Locate the cell with the specified text and output its (x, y) center coordinate. 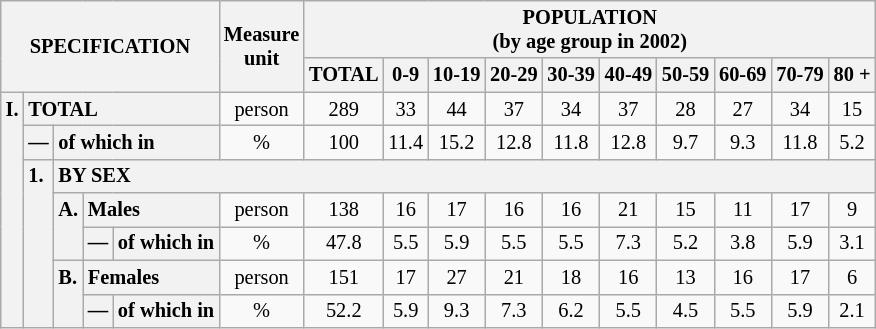
28 (686, 109)
Males (151, 210)
151 (344, 277)
52.2 (344, 311)
60-69 (742, 75)
47.8 (344, 243)
9 (852, 210)
Females (151, 277)
138 (344, 210)
SPECIFICATION (110, 46)
11.4 (406, 142)
9.7 (686, 142)
I. (12, 210)
3.1 (852, 243)
44 (456, 109)
30-39 (570, 75)
1. (38, 243)
289 (344, 109)
80 + (852, 75)
15.2 (456, 142)
40-49 (628, 75)
6 (852, 277)
BY SEX (465, 176)
13 (686, 277)
0-9 (406, 75)
70-79 (800, 75)
B. (68, 294)
20-29 (514, 75)
11 (742, 210)
6.2 (570, 311)
POPULATION (by age group in 2002) (590, 29)
50-59 (686, 75)
33 (406, 109)
3.8 (742, 243)
10-19 (456, 75)
2.1 (852, 311)
4.5 (686, 311)
Measure unit (262, 46)
100 (344, 142)
18 (570, 277)
A. (68, 226)
